Scan for the cell matching the given text and deliver its (x, y) coordinate at center. 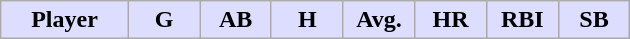
SB (594, 20)
Player (64, 20)
AB (236, 20)
G (164, 20)
H (307, 20)
RBI (522, 20)
Avg. (379, 20)
HR (451, 20)
